For the text-containing cell, return its midpoint in (x, y) coordinate format. 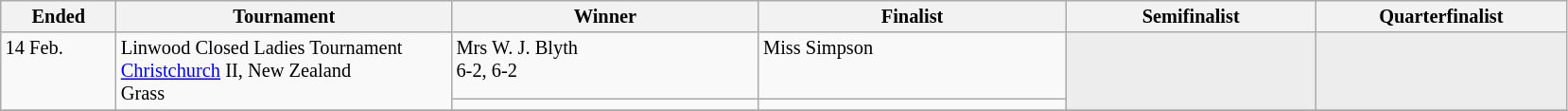
Quarterfinalist (1441, 16)
Mrs W. J. Blyth6-2, 6-2 (605, 65)
14 Feb. (59, 71)
Finalist (912, 16)
Winner (605, 16)
Linwood Closed Ladies Tournament Christchurch II, New ZealandGrass (284, 71)
Ended (59, 16)
Tournament (284, 16)
Miss Simpson (912, 65)
Semifinalist (1192, 16)
